Output the (X, Y) coordinate of the center of the cell containing the given text.  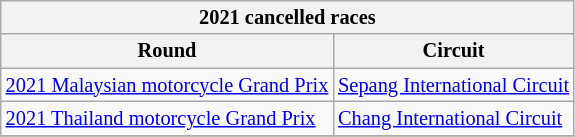
Sepang International Circuit (454, 85)
2021 Malaysian motorcycle Grand Prix (167, 85)
Round (167, 51)
Circuit (454, 51)
2021 Thailand motorcycle Grand Prix (167, 118)
2021 cancelled races (288, 17)
Chang International Circuit (454, 118)
